Scan for the cell matching the given text and deliver its (X, Y) coordinate at center. 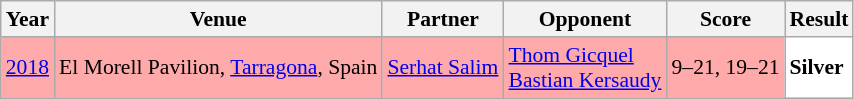
9–21, 19–21 (725, 68)
Year (28, 19)
Venue (218, 19)
Partner (442, 19)
Serhat Salim (442, 68)
Silver (820, 68)
Result (820, 19)
Score (725, 19)
2018 (28, 68)
El Morell Pavilion, Tarragona, Spain (218, 68)
Opponent (584, 19)
Thom Gicquel Bastian Kersaudy (584, 68)
